Detect which cell encompasses the target text, then output its [x, y] center coordinate. 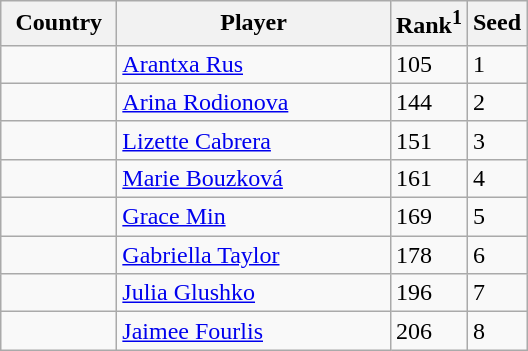
Arantxa Rus [254, 64]
169 [428, 217]
Jaimee Fourlis [254, 331]
Gabriella Taylor [254, 255]
7 [496, 293]
1 [496, 64]
Rank1 [428, 24]
144 [428, 102]
2 [496, 102]
Country [59, 24]
Arina Rodionova [254, 102]
151 [428, 140]
Lizette Cabrera [254, 140]
6 [496, 255]
Julia Glushko [254, 293]
Player [254, 24]
5 [496, 217]
4 [496, 178]
Grace Min [254, 217]
Seed [496, 24]
161 [428, 178]
8 [496, 331]
206 [428, 331]
3 [496, 140]
178 [428, 255]
196 [428, 293]
Marie Bouzková [254, 178]
105 [428, 64]
